Return [x, y] of the center of cell containing provided text 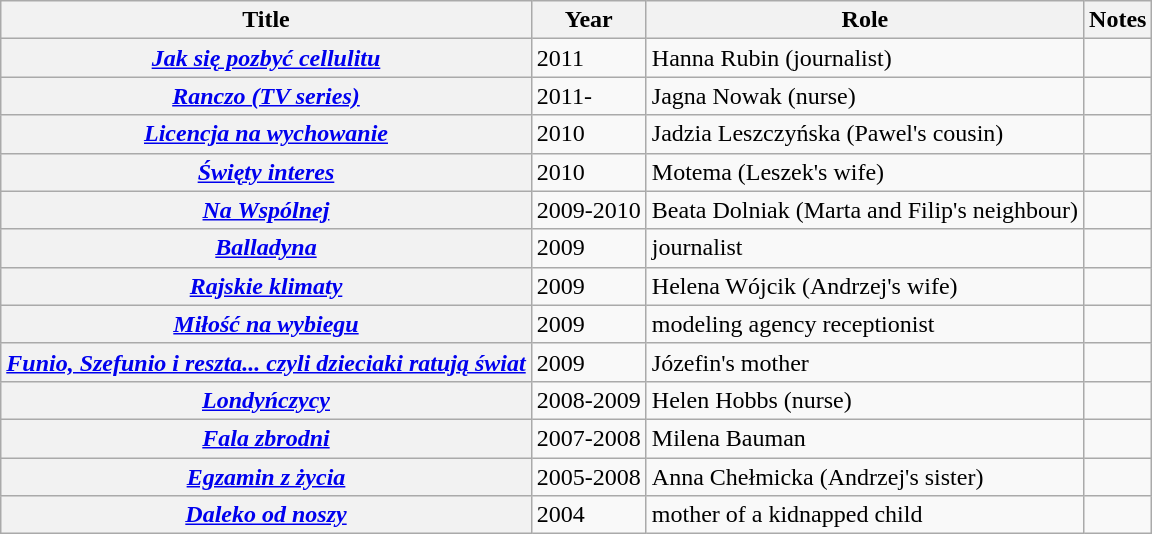
Egzamin z życia [266, 477]
Helena Wójcik (Andrzej's wife) [864, 286]
modeling agency receptionist [864, 324]
Milena Bauman [864, 438]
Anna Chełmicka (Andrzej's sister) [864, 477]
Licencja na wychowanie [266, 134]
2004 [588, 515]
Święty interes [266, 172]
Londyńczycy [266, 400]
2007-2008 [588, 438]
Daleko od noszy [266, 515]
Beata Dolniak (Marta and Filip's neighbour) [864, 210]
Title [266, 20]
Józefin's mother [864, 362]
Rajskie klimaty [266, 286]
Fala zbrodni [266, 438]
2008-2009 [588, 400]
Motema (Leszek's wife) [864, 172]
Na Wspólnej [266, 210]
Hanna Rubin (journalist) [864, 58]
Ranczo (TV series) [266, 96]
Helen Hobbs (nurse) [864, 400]
Funio, Szefunio i reszta... czyli dzieciaki ratują świat [266, 362]
journalist [864, 248]
Jadzia Leszczyńska (Pawel's cousin) [864, 134]
Notes [1118, 20]
2011- [588, 96]
2005-2008 [588, 477]
2009-2010 [588, 210]
Year [588, 20]
mother of a kidnapped child [864, 515]
Balladyna [266, 248]
Role [864, 20]
Miłość na wybiegu [266, 324]
Jagna Nowak (nurse) [864, 96]
2011 [588, 58]
Jak się pozbyć cellulitu [266, 58]
